From the cell containing the given text, extract its center point as [X, Y] coordinate. 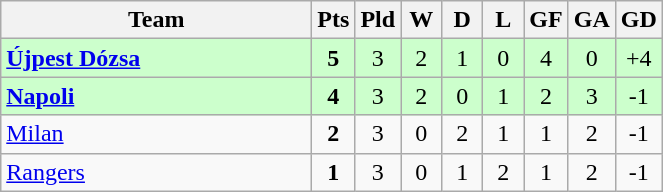
L [504, 20]
Újpest Dózsa [156, 58]
Napoli [156, 96]
Rangers [156, 172]
Pts [334, 20]
W [422, 20]
5 [334, 58]
GD [638, 20]
Milan [156, 134]
GF [546, 20]
Team [156, 20]
Pld [378, 20]
GA [592, 20]
+4 [638, 58]
D [462, 20]
